Detect which cell encompasses the target text, then output its [x, y] center coordinate. 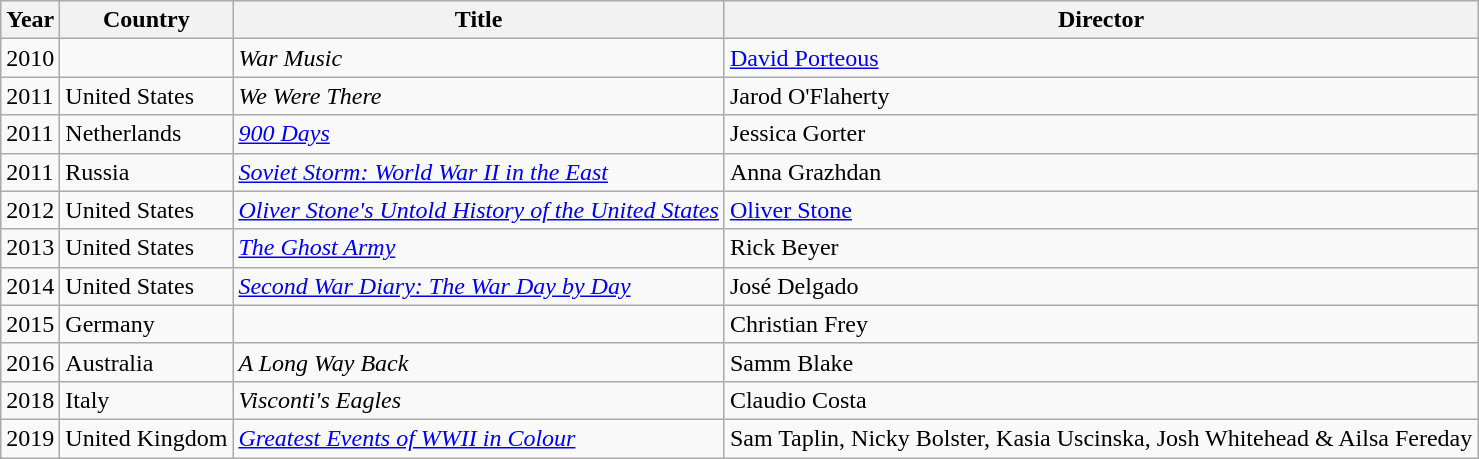
José Delgado [1100, 286]
Italy [146, 400]
Oliver Stone's Untold History of the United States [478, 210]
2019 [30, 438]
Director [1100, 20]
Samm Blake [1100, 362]
Rick Beyer [1100, 248]
2015 [30, 324]
Netherlands [146, 134]
2013 [30, 248]
Country [146, 20]
Anna Grazhdan [1100, 172]
Soviet Storm: World War II in the East [478, 172]
Visconti's Eagles [478, 400]
2016 [30, 362]
2018 [30, 400]
Christian Frey [1100, 324]
Jessica Gorter [1100, 134]
Sam Taplin, Nicky Bolster, Kasia Uscinska, Josh Whitehead & Ailsa Fereday [1100, 438]
A Long Way Back [478, 362]
2014 [30, 286]
United Kingdom [146, 438]
Oliver Stone [1100, 210]
2010 [30, 58]
Greatest Events of WWII in Colour [478, 438]
Year [30, 20]
The Ghost Army [478, 248]
2012 [30, 210]
We Were There [478, 96]
Germany [146, 324]
Russia [146, 172]
Claudio Costa [1100, 400]
Second War Diary: The War Day by Day [478, 286]
900 Days [478, 134]
Jarod O'Flaherty [1100, 96]
David Porteous [1100, 58]
Title [478, 20]
Australia [146, 362]
War Music [478, 58]
